Output the (x, y) coordinate of the center of the cell containing the given text.  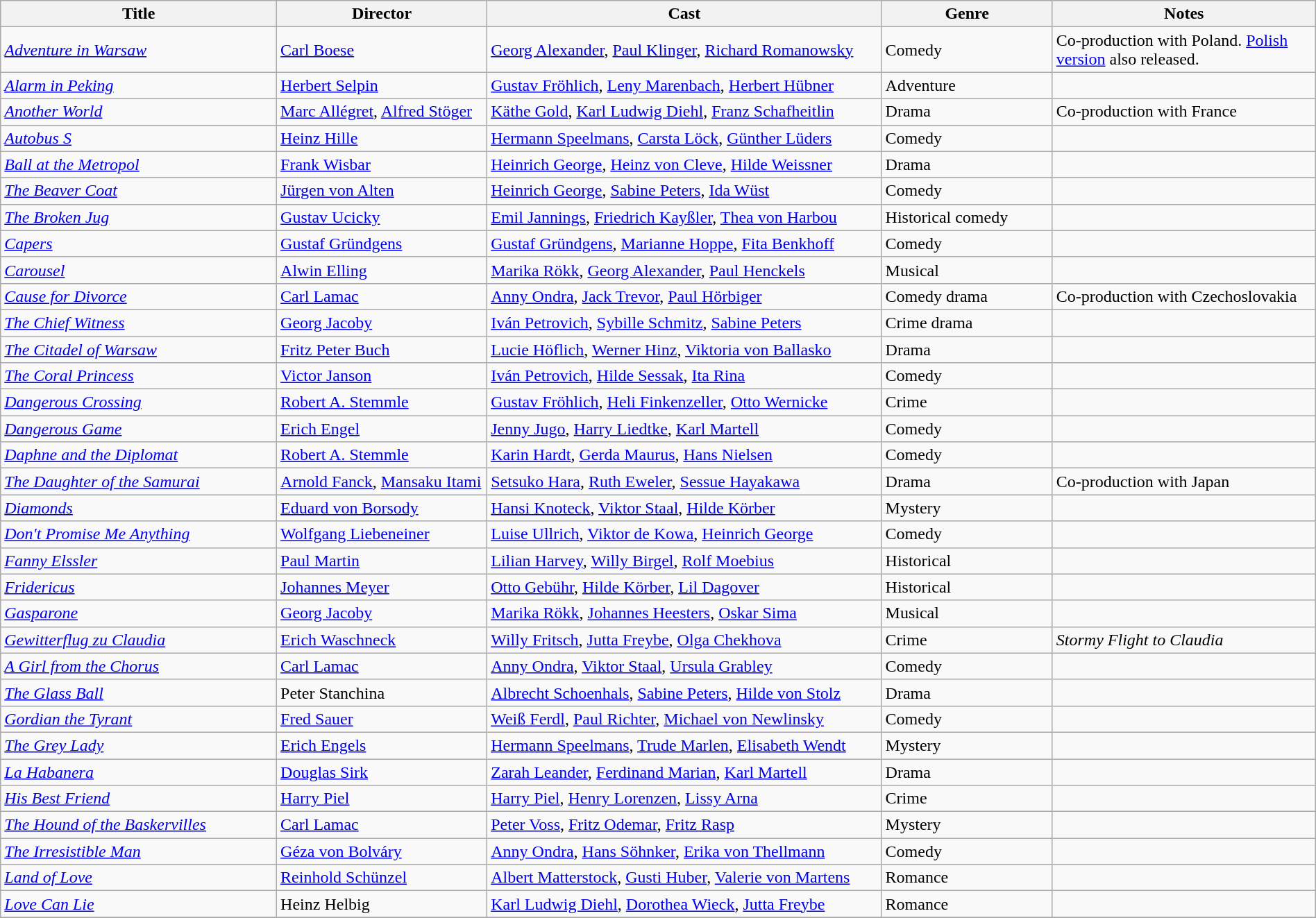
The Daughter of the Samurai (139, 482)
Hermann Speelmans, Trude Marlen, Elisabeth Wendt (684, 745)
Herbert Selpin (382, 85)
Fanny Elssler (139, 561)
Lilian Harvey, Willy Birgel, Rolf Moebius (684, 561)
Erich Waschneck (382, 640)
Albert Matterstock, Gusti Huber, Valerie von Martens (684, 878)
Title (139, 14)
Lucie Höflich, Werner Hinz, Viktoria von Ballasko (684, 349)
Albrecht Schoenhals, Sabine Peters, Hilde von Stolz (684, 692)
Harry Piel (382, 799)
Anny Ondra, Viktor Staal, Ursula Grabley (684, 666)
Hansi Knoteck, Viktor Staal, Hilde Körber (684, 508)
The Beaver Coat (139, 191)
Gustav Ucicky (382, 217)
Gordian the Tyrant (139, 719)
Jenny Jugo, Harry Liedtke, Karl Martell (684, 429)
Georg Alexander, Paul Klinger, Richard Romanowsky (684, 50)
Setsuko Hara, Ruth Eweler, Sessue Hayakawa (684, 482)
The Broken Jug (139, 217)
Karin Hardt, Gerda Maurus, Hans Nielsen (684, 455)
The Grey Lady (139, 745)
Ball at the Metropol (139, 164)
Otto Gebühr, Hilde Körber, Lil Dagover (684, 587)
Notes (1184, 14)
Peter Voss, Fritz Odemar, Fritz Rasp (684, 825)
Co-production with France (1184, 112)
Erich Engel (382, 429)
Frank Wisbar (382, 164)
Karl Ludwig Diehl, Dorothea Wieck, Jutta Freybe (684, 904)
Harry Piel, Henry Lorenzen, Lissy Arna (684, 799)
Dangerous Game (139, 429)
Erich Engels (382, 745)
Fred Sauer (382, 719)
Marika Rökk, Johannes Heesters, Oskar Sima (684, 613)
Diamonds (139, 508)
Land of Love (139, 878)
Weiß Ferdl, Paul Richter, Michael von Newlinsky (684, 719)
Iván Petrovich, Hilde Sessak, Ita Rina (684, 376)
Arnold Fanck, Mansaku Itami (382, 482)
Wolfgang Liebeneiner (382, 534)
Hermann Speelmans, Carsta Löck, Günther Lüders (684, 138)
Peter Stanchina (382, 692)
Cast (684, 14)
The Hound of the Baskervilles (139, 825)
A Girl from the Chorus (139, 666)
Crime drama (967, 323)
Adventure in Warsaw (139, 50)
Heinz Hille (382, 138)
Dangerous Crossing (139, 402)
La Habanera (139, 772)
Cause for Divorce (139, 296)
Carl Boese (382, 50)
Gewitterflug zu Claudia (139, 640)
Alarm in Peking (139, 85)
Adventure (967, 85)
Iván Petrovich, Sybille Schmitz, Sabine Peters (684, 323)
The Glass Ball (139, 692)
Co-production with Poland. Polish version also released. (1184, 50)
Jürgen von Alten (382, 191)
Gustaf Gründgens (382, 244)
Love Can Lie (139, 904)
Alwin Elling (382, 270)
Gustav Fröhlich, Leny Marenbach, Herbert Hübner (684, 85)
Reinhold Schünzel (382, 878)
Genre (967, 14)
The Citadel of Warsaw (139, 349)
Luise Ullrich, Viktor de Kowa, Heinrich George (684, 534)
Autobus S (139, 138)
Co-production with Japan (1184, 482)
Heinrich George, Sabine Peters, Ida Wüst (684, 191)
Fridericus (139, 587)
Willy Fritsch, Jutta Freybe, Olga Chekhova (684, 640)
Johannes Meyer (382, 587)
The Chief Witness (139, 323)
Stormy Flight to Claudia (1184, 640)
Capers (139, 244)
Anny Ondra, Hans Söhnker, Erika von Thellmann (684, 851)
Gustav Fröhlich, Heli Finkenzeller, Otto Wernicke (684, 402)
Géza von Bolváry (382, 851)
Don't Promise Me Anything (139, 534)
The Coral Princess (139, 376)
Heinrich George, Heinz von Cleve, Hilde Weissner (684, 164)
Gustaf Gründgens, Marianne Hoppe, Fita Benkhoff (684, 244)
Emil Jannings, Friedrich Kayßler, Thea von Harbou (684, 217)
The Irresistible Man (139, 851)
Heinz Helbig (382, 904)
His Best Friend (139, 799)
Douglas Sirk (382, 772)
Victor Janson (382, 376)
Zarah Leander, Ferdinand Marian, Karl Martell (684, 772)
Käthe Gold, Karl Ludwig Diehl, Franz Schafheitlin (684, 112)
Gasparone (139, 613)
Fritz Peter Buch (382, 349)
Daphne and the Diplomat (139, 455)
Marika Rökk, Georg Alexander, Paul Henckels (684, 270)
Carousel (139, 270)
Marc Allégret, Alfred Stöger (382, 112)
Director (382, 14)
Another World (139, 112)
Co-production with Czechoslovakia (1184, 296)
Eduard von Borsody (382, 508)
Historical comedy (967, 217)
Anny Ondra, Jack Trevor, Paul Hörbiger (684, 296)
Paul Martin (382, 561)
Comedy drama (967, 296)
